Capture the cell that displays the provided text and extract its [X, Y] central coordinate. 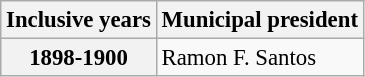
Municipal president [260, 20]
Ramon F. Santos [260, 58]
1898-1900 [79, 58]
Inclusive years [79, 20]
